Provide the [X, Y] coordinate of the cell's center where the given text is located.  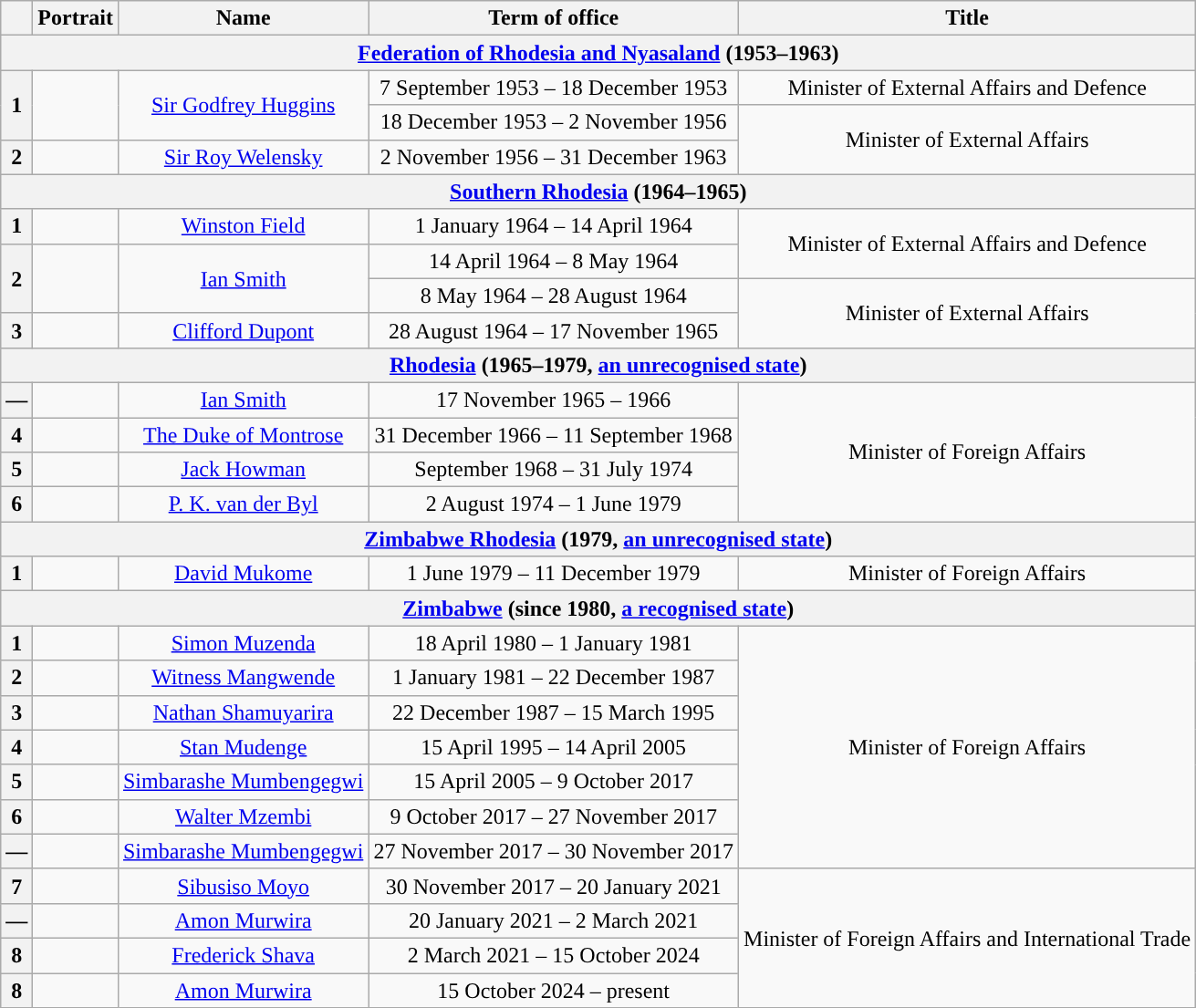
1 January 1964 – 14 April 1964 [554, 226]
Nathan Shamuyarira [243, 712]
1 January 1981 – 22 December 1987 [554, 678]
Southern Rhodesia (1964–1965) [598, 192]
18 April 1980 – 1 January 1981 [554, 643]
P. K. van der Byl [243, 504]
Minister of Foreign Affairs and International Trade [967, 938]
Frederick Shava [243, 955]
Zimbabwe (since 1980, a recognised state) [598, 608]
22 December 1987 – 15 March 1995 [554, 712]
Jack Howman [243, 470]
Title [967, 18]
15 October 2024 – present [554, 990]
15 April 2005 – 9 October 2017 [554, 782]
Sir Godfrey Huggins [243, 105]
9 October 2017 – 27 November 2017 [554, 816]
Winston Field [243, 226]
1 June 1979 – 11 December 1979 [554, 574]
2 March 2021 – 15 October 2024 [554, 955]
Name [243, 18]
Zimbabwe Rhodesia (1979, an unrecognised state) [598, 539]
September 1968 – 31 July 1974 [554, 470]
17 November 1965 – 1966 [554, 400]
Sir Roy Welensky [243, 157]
7 [16, 886]
31 December 1966 – 11 September 1968 [554, 435]
Simon Muzenda [243, 643]
Witness Mangwende [243, 678]
8 May 1964 – 28 August 1964 [554, 296]
2 August 1974 – 1 June 1979 [554, 504]
Federation of Rhodesia and Nyasaland (1953–1963) [598, 53]
Stan Mudenge [243, 747]
15 April 1995 – 14 April 2005 [554, 747]
David Mukome [243, 574]
20 January 2021 – 2 March 2021 [554, 920]
Walter Mzembi [243, 816]
Sibusiso Moyo [243, 886]
Rhodesia (1965–1979, an unrecognised state) [598, 365]
28 August 1964 – 17 November 1965 [554, 330]
27 November 2017 – 30 November 2017 [554, 851]
The Duke of Montrose [243, 435]
2 November 1956 – 31 December 1963 [554, 157]
7 September 1953 – 18 December 1953 [554, 88]
30 November 2017 – 20 January 2021 [554, 886]
18 December 1953 – 2 November 1956 [554, 122]
Term of office [554, 18]
14 April 1964 – 8 May 1964 [554, 261]
Portrait [76, 18]
Clifford Dupont [243, 330]
